Find where the given text appears and provide that cell's center as (x, y) coordinate. 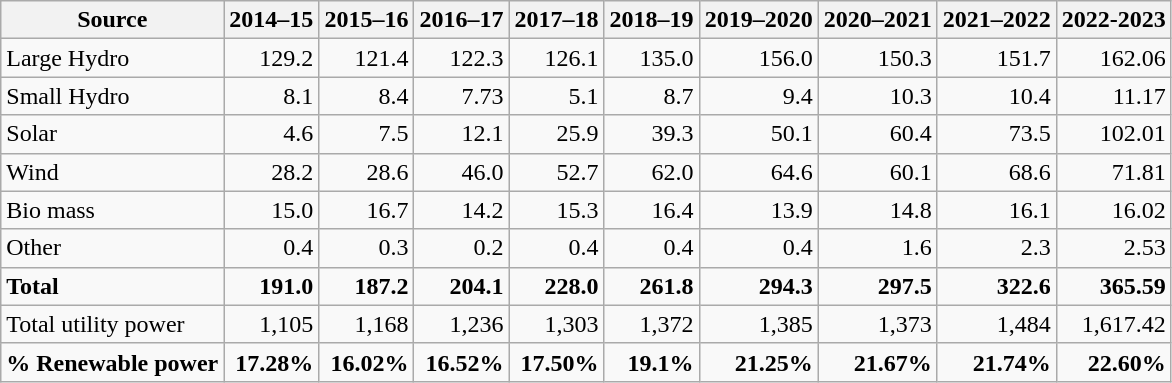
71.81 (1114, 172)
Total utility power (112, 324)
12.1 (462, 134)
204.1 (462, 286)
2015–16 (366, 20)
102.01 (1114, 134)
Other (112, 248)
187.2 (366, 286)
Wind (112, 172)
68.6 (996, 172)
60.1 (878, 172)
16.52% (462, 362)
1,236 (462, 324)
50.1 (758, 134)
1,373 (878, 324)
16.1 (996, 210)
14.2 (462, 210)
1,617.42 (1114, 324)
64.6 (758, 172)
9.4 (758, 96)
17.28% (272, 362)
121.4 (366, 58)
28.6 (366, 172)
2019–2020 (758, 20)
62.0 (652, 172)
17.50% (556, 362)
228.0 (556, 286)
11.17 (1114, 96)
0.2 (462, 248)
46.0 (462, 172)
16.02 (1114, 210)
2021–2022 (996, 20)
2.3 (996, 248)
1.6 (878, 248)
21.25% (758, 362)
365.59 (1114, 286)
2016–17 (462, 20)
21.67% (878, 362)
16.7 (366, 210)
22.60% (1114, 362)
Total (112, 286)
122.3 (462, 58)
52.7 (556, 172)
2017–18 (556, 20)
16.4 (652, 210)
4.6 (272, 134)
73.5 (996, 134)
21.74% (996, 362)
1,303 (556, 324)
322.6 (996, 286)
Solar (112, 134)
Large Hydro (112, 58)
14.8 (878, 210)
60.4 (878, 134)
261.8 (652, 286)
294.3 (758, 286)
129.2 (272, 58)
162.06 (1114, 58)
151.7 (996, 58)
2022-2023 (1114, 20)
19.1% (652, 362)
0.3 (366, 248)
135.0 (652, 58)
25.9 (556, 134)
2018–19 (652, 20)
1,372 (652, 324)
2.53 (1114, 248)
2014–15 (272, 20)
8.1 (272, 96)
2020–2021 (878, 20)
1,105 (272, 324)
1,168 (366, 324)
39.3 (652, 134)
7.5 (366, 134)
Small Hydro (112, 96)
15.3 (556, 210)
156.0 (758, 58)
5.1 (556, 96)
297.5 (878, 286)
8.4 (366, 96)
10.3 (878, 96)
13.9 (758, 210)
191.0 (272, 286)
Source (112, 20)
28.2 (272, 172)
15.0 (272, 210)
7.73 (462, 96)
10.4 (996, 96)
8.7 (652, 96)
150.3 (878, 58)
1,385 (758, 324)
Bio mass (112, 210)
16.02% (366, 362)
126.1 (556, 58)
1,484 (996, 324)
% Renewable power (112, 362)
